Detect which cell encompasses the target text, then output its (x, y) center coordinate. 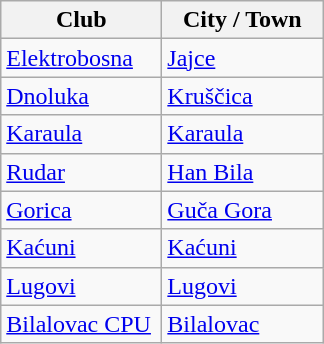
Elektrobosna (82, 58)
Gorica (82, 210)
Jajce (242, 58)
Bilalovac CPU (82, 324)
Han Bila (242, 172)
Kruščica (242, 96)
Guča Gora (242, 210)
Bilalovac (242, 324)
City / Town (242, 20)
Club (82, 20)
Rudar (82, 172)
Dnoluka (82, 96)
